Capture the cell that displays the provided text and extract its (X, Y) central coordinate. 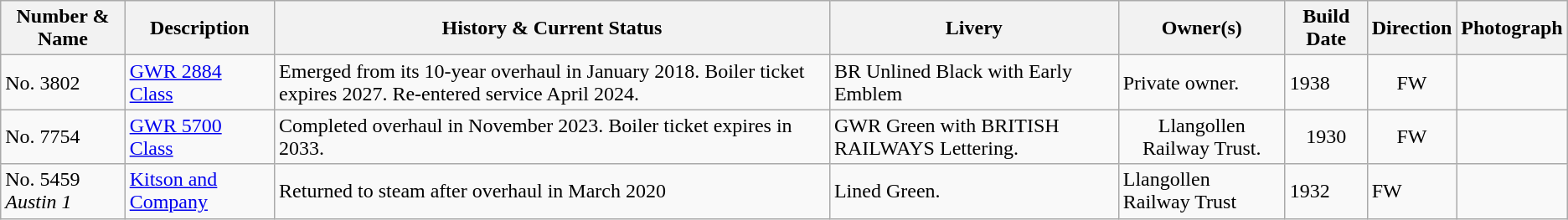
No. 5459 Austin 1 (63, 191)
Llangollen Railway Trust. (1201, 137)
1932 (1326, 191)
History & Current Status (553, 28)
Lined Green. (973, 191)
Returned to steam after overhaul in March 2020 (553, 191)
Photograph (1512, 28)
Description (199, 28)
Owner(s) (1201, 28)
Llangollen Railway Trust (1201, 191)
GWR 2884 Class (199, 82)
No. 7754 (63, 137)
1938 (1326, 82)
No. 3802 (63, 82)
Number & Name (63, 28)
Private owner. (1201, 82)
Emerged from its 10-year overhaul in January 2018. Boiler ticket expires 2027. Re-entered service April 2024. (553, 82)
GWR 5700 Class (199, 137)
Completed overhaul in November 2023. Boiler ticket expires in 2033. (553, 137)
BR Unlined Black with Early Emblem (973, 82)
Build Date (1326, 28)
1930 (1326, 137)
Livery (973, 28)
Direction (1412, 28)
Kitson and Company (199, 191)
GWR Green with BRITISH RAILWAYS Lettering. (973, 137)
